For the text-containing cell, return its midpoint in (X, Y) coordinate format. 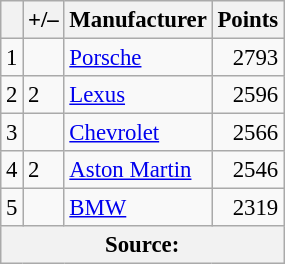
2319 (248, 208)
Porsche (138, 58)
3 (12, 133)
Manufacturer (138, 20)
+/– (44, 20)
Aston Martin (138, 170)
Lexus (138, 95)
2596 (248, 95)
Points (248, 20)
5 (12, 208)
Source: (142, 245)
Chevrolet (138, 133)
2546 (248, 170)
4 (12, 170)
2566 (248, 133)
1 (12, 58)
2793 (248, 58)
BMW (138, 208)
